Find where the given text appears and provide that cell's center as (X, Y) coordinate. 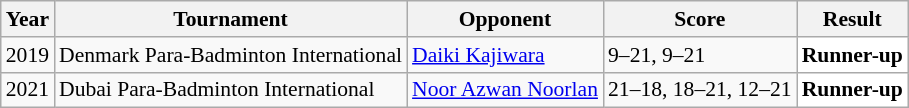
Dubai Para-Badminton International (230, 90)
Noor Azwan Noorlan (505, 90)
2019 (28, 55)
Daiki Kajiwara (505, 55)
Year (28, 19)
Result (852, 19)
2021 (28, 90)
Opponent (505, 19)
Denmark Para-Badminton International (230, 55)
Tournament (230, 19)
9–21, 9–21 (700, 55)
21–18, 18–21, 12–21 (700, 90)
Score (700, 19)
